Capture the cell that displays the provided text and extract its [X, Y] central coordinate. 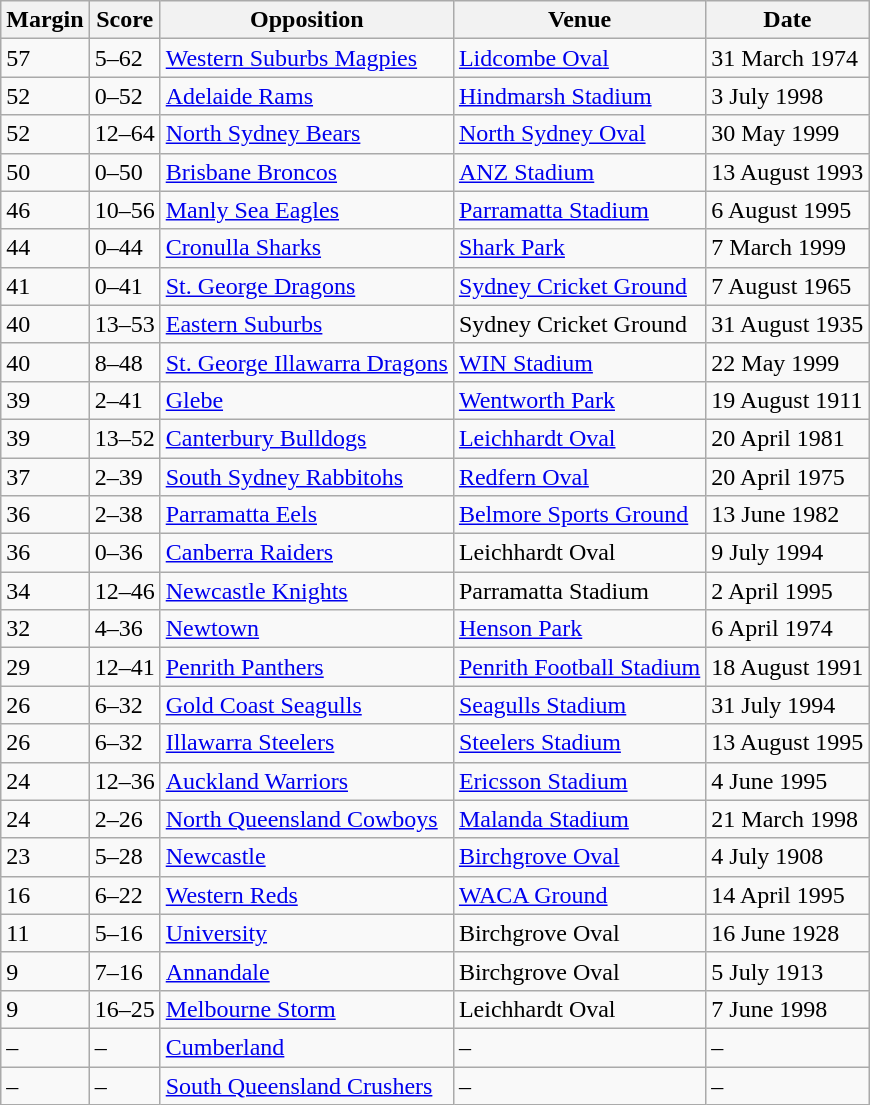
13 August 1995 [788, 743]
Lidcombe Oval [579, 58]
Annandale [306, 971]
5–62 [124, 58]
Cronulla Sharks [306, 248]
Cumberland [306, 1047]
Melbourne Storm [306, 1009]
29 [45, 667]
St. George Dragons [306, 286]
Hindmarsh Stadium [579, 96]
WIN Stadium [579, 362]
University [306, 933]
13–53 [124, 324]
30 May 1999 [788, 134]
9 July 1994 [788, 553]
Canberra Raiders [306, 553]
0–52 [124, 96]
13 June 1982 [788, 515]
Margin [45, 20]
Western Suburbs Magpies [306, 58]
Opposition [306, 20]
North Sydney Bears [306, 134]
16 June 1928 [788, 933]
16–25 [124, 1009]
19 August 1911 [788, 400]
12–64 [124, 134]
Canterbury Bulldogs [306, 438]
34 [45, 591]
Auckland Warriors [306, 781]
50 [45, 172]
16 [45, 895]
7 August 1965 [788, 286]
Penrith Panthers [306, 667]
20 April 1975 [788, 477]
23 [45, 857]
21 March 1998 [788, 819]
57 [45, 58]
4 July 1908 [788, 857]
7 March 1999 [788, 248]
2–39 [124, 477]
North Queensland Cowboys [306, 819]
2–38 [124, 515]
South Queensland Crushers [306, 1085]
13 August 1993 [788, 172]
4 June 1995 [788, 781]
5–16 [124, 933]
Newcastle Knights [306, 591]
31 July 1994 [788, 705]
13–52 [124, 438]
Score [124, 20]
12–46 [124, 591]
12–36 [124, 781]
Penrith Football Stadium [579, 667]
6 April 1974 [788, 629]
31 March 1974 [788, 58]
12–41 [124, 667]
Brisbane Broncos [306, 172]
North Sydney Oval [579, 134]
Parramatta Eels [306, 515]
7–16 [124, 971]
Western Reds [306, 895]
0–44 [124, 248]
Seagulls Stadium [579, 705]
20 April 1981 [788, 438]
5–28 [124, 857]
0–36 [124, 553]
31 August 1935 [788, 324]
2–41 [124, 400]
WACA Ground [579, 895]
11 [45, 933]
Eastern Suburbs [306, 324]
3 July 1998 [788, 96]
Adelaide Rams [306, 96]
Manly Sea Eagles [306, 210]
2 April 1995 [788, 591]
Newtown [306, 629]
18 August 1991 [788, 667]
5 July 1913 [788, 971]
Newcastle [306, 857]
41 [45, 286]
8–48 [124, 362]
Malanda Stadium [579, 819]
37 [45, 477]
10–56 [124, 210]
Gold Coast Seagulls [306, 705]
Henson Park [579, 629]
22 May 1999 [788, 362]
Steelers Stadium [579, 743]
46 [45, 210]
Date [788, 20]
4–36 [124, 629]
Wentworth Park [579, 400]
0–50 [124, 172]
6 August 1995 [788, 210]
Shark Park [579, 248]
44 [45, 248]
Venue [579, 20]
St. George Illawarra Dragons [306, 362]
7 June 1998 [788, 1009]
2–26 [124, 819]
32 [45, 629]
Ericsson Stadium [579, 781]
Illawarra Steelers [306, 743]
Belmore Sports Ground [579, 515]
0–41 [124, 286]
ANZ Stadium [579, 172]
6–22 [124, 895]
Glebe [306, 400]
14 April 1995 [788, 895]
Redfern Oval [579, 477]
South Sydney Rabbitohs [306, 477]
